Determine the (X, Y) coordinate at the center of the cell enclosing the given text.  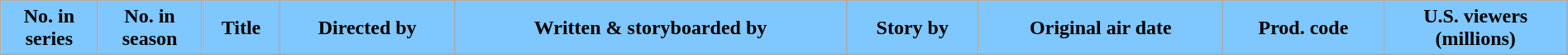
No. inseason (150, 28)
Written & storyboarded by (650, 28)
Original air date (1101, 28)
Directed by (367, 28)
Story by (913, 28)
Title (241, 28)
No. inseries (50, 28)
Prod. code (1303, 28)
U.S. viewers(millions) (1475, 28)
